Output the (x, y) coordinate of the center of the cell containing the given text.  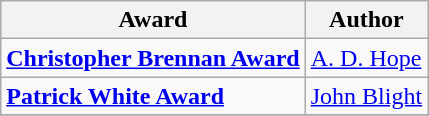
Author (366, 20)
John Blight (366, 96)
Award (153, 20)
Patrick White Award (153, 96)
Christopher Brennan Award (153, 58)
A. D. Hope (366, 58)
